Find where the given text appears and provide that cell's center as (X, Y) coordinate. 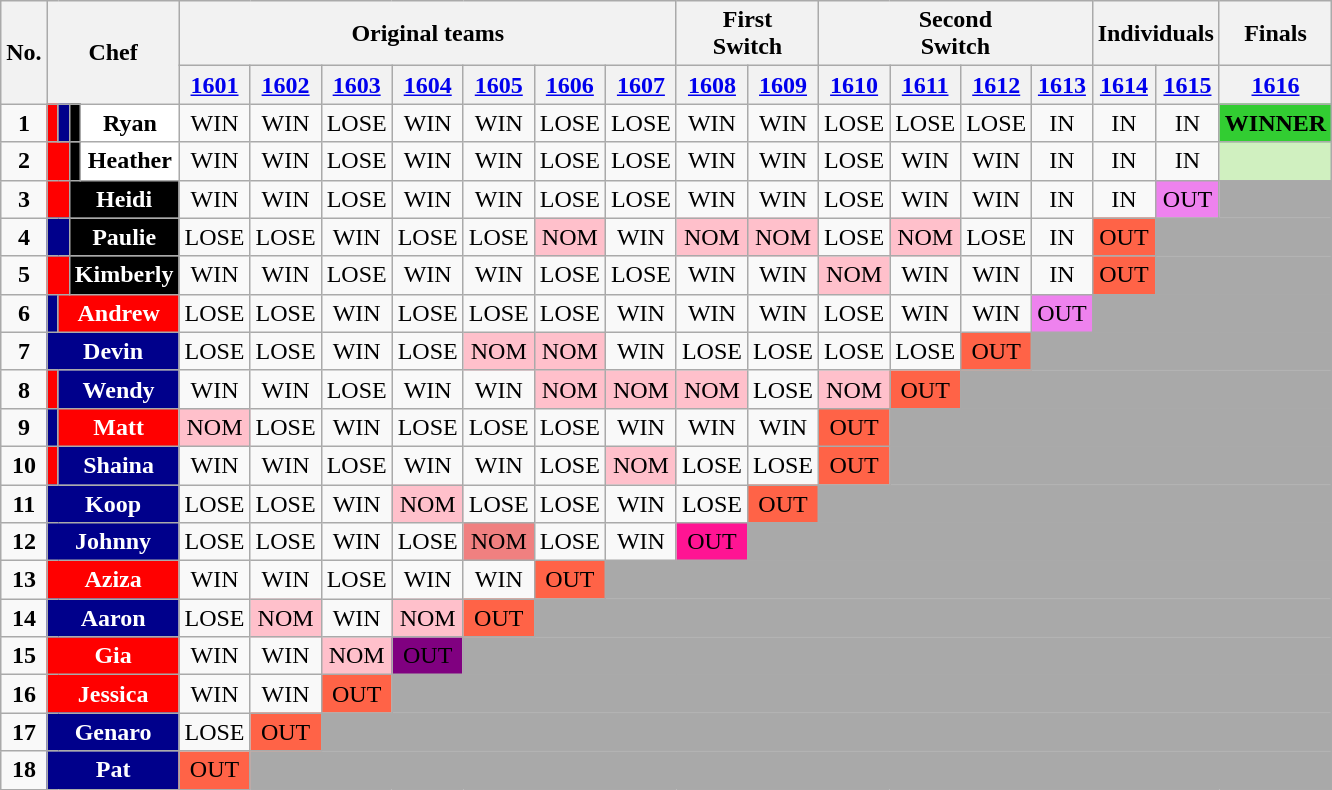
Chef (113, 52)
7 (24, 351)
No. (24, 52)
5 (24, 275)
Heidi (124, 199)
1603 (356, 85)
Andrew (118, 313)
1602 (286, 85)
1 (24, 123)
Jessica (113, 694)
1610 (854, 85)
15 (24, 656)
Gia (113, 656)
14 (24, 618)
16 (24, 694)
1605 (498, 85)
Heather (130, 161)
1608 (712, 85)
Devin (113, 351)
17 (24, 732)
10 (24, 465)
Original teams (428, 34)
18 (24, 770)
Johnny (113, 542)
Individuals (1156, 34)
1615 (1188, 85)
1606 (570, 85)
1613 (1062, 85)
1616 (1275, 85)
SecondSwitch (956, 34)
Paulie (124, 237)
1604 (428, 85)
Ryan (130, 123)
Finals (1275, 34)
3 (24, 199)
1607 (640, 85)
13 (24, 580)
12 (24, 542)
1614 (1124, 85)
Wendy (118, 389)
Kimberly (124, 275)
Koop (113, 503)
Genaro (113, 732)
Aziza (113, 580)
1611 (926, 85)
11 (24, 503)
Pat (113, 770)
6 (24, 313)
FirstSwitch (747, 34)
Shaina (118, 465)
4 (24, 237)
8 (24, 389)
1609 (782, 85)
1612 (996, 85)
1601 (214, 85)
Aaron (113, 618)
2 (24, 161)
Matt (118, 427)
9 (24, 427)
WINNER (1275, 123)
